Search for the cell housing the specified text and yield its (x, y) center coordinate. 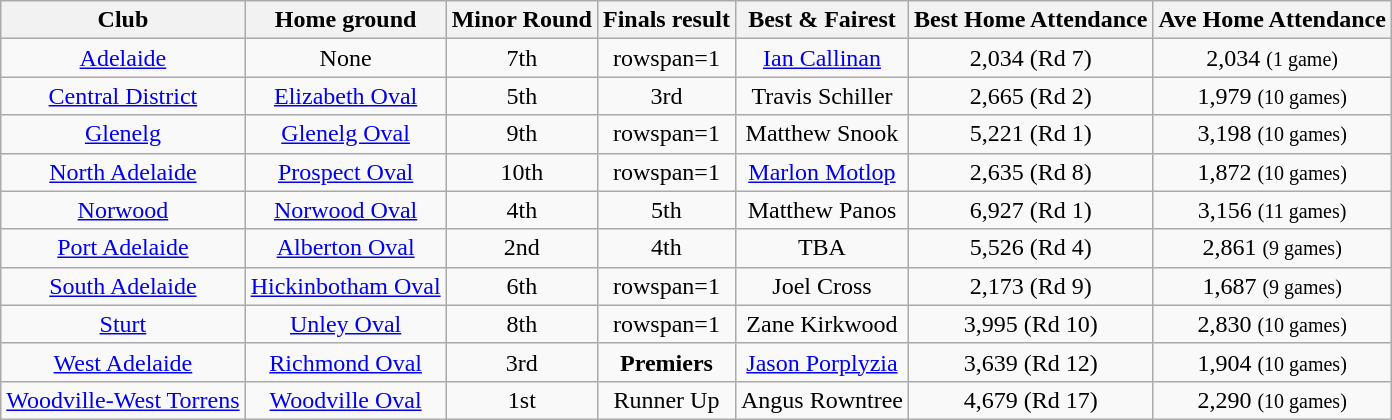
6,927 (Rd 1) (1030, 210)
Norwood Oval (346, 210)
2,635 (Rd 8) (1030, 172)
3,156 (11 games) (1272, 210)
2,034 (Rd 7) (1030, 58)
None (346, 58)
2,290 (10 games) (1272, 400)
1,687 (9 games) (1272, 286)
Minor Round (522, 20)
Adelaide (123, 58)
2,861 (9 games) (1272, 248)
Premiers (666, 362)
Finals result (666, 20)
2,830 (10 games) (1272, 324)
5,221 (Rd 1) (1030, 134)
Home ground (346, 20)
Unley Oval (346, 324)
Matthew Panos (822, 210)
South Adelaide (123, 286)
8th (522, 324)
3,639 (Rd 12) (1030, 362)
Hickinbotham Oval (346, 286)
2nd (522, 248)
Alberton Oval (346, 248)
3,995 (Rd 10) (1030, 324)
Runner Up (666, 400)
Travis Schiller (822, 96)
Jason Porplyzia (822, 362)
Marlon Motlop (822, 172)
West Adelaide (123, 362)
Central District (123, 96)
9th (522, 134)
Port Adelaide (123, 248)
Ian Callinan (822, 58)
2,173 (Rd 9) (1030, 286)
10th (522, 172)
Prospect Oval (346, 172)
7th (522, 58)
1,872 (10 games) (1272, 172)
6th (522, 286)
North Adelaide (123, 172)
Club (123, 20)
Glenelg Oval (346, 134)
4,679 (Rd 17) (1030, 400)
Best & Fairest (822, 20)
Zane Kirkwood (822, 324)
1,904 (10 games) (1272, 362)
Woodville Oval (346, 400)
5,526 (Rd 4) (1030, 248)
3,198 (10 games) (1272, 134)
Glenelg (123, 134)
Matthew Snook (822, 134)
2,034 (1 game) (1272, 58)
Sturt (123, 324)
Ave Home Attendance (1272, 20)
Woodville-West Torrens (123, 400)
1st (522, 400)
Joel Cross (822, 286)
Elizabeth Oval (346, 96)
TBA (822, 248)
Best Home Attendance (1030, 20)
Norwood (123, 210)
Richmond Oval (346, 362)
1,979 (10 games) (1272, 96)
2,665 (Rd 2) (1030, 96)
Angus Rowntree (822, 400)
